Find where the given text appears and provide that cell's center as [X, Y] coordinate. 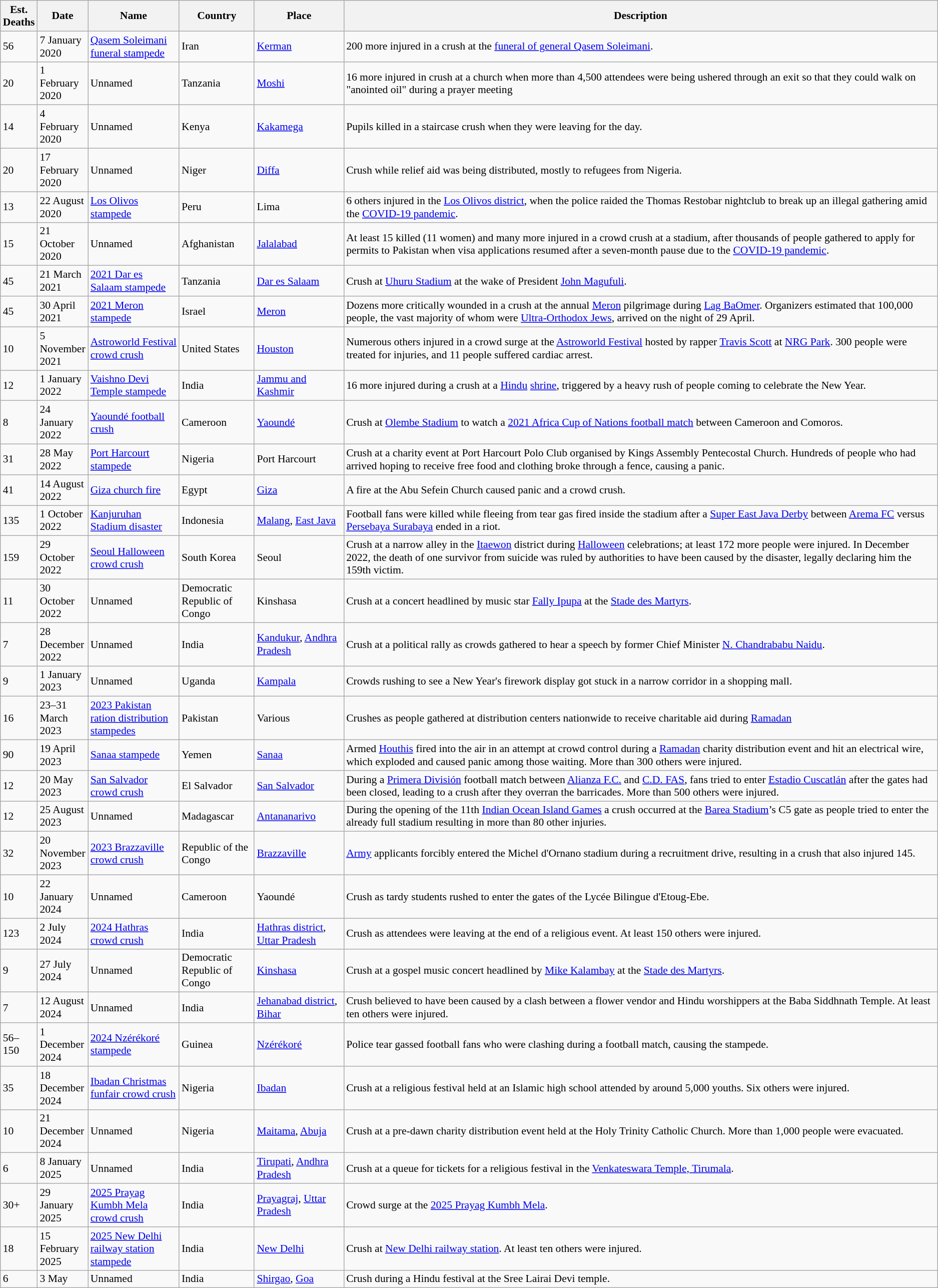
2025 New Delhi railway station stampede [134, 1249]
Crowds rushing to see a New Year's firework display got stuck in a narrow corridor in a shopping mall. [640, 682]
Egypt [217, 490]
27 July 2024 [62, 971]
Crush as tardy students rushed to enter the gates of the Lycée Bilingue d'Etoug-Ebe. [640, 897]
Indonesia [217, 520]
Crush at Olembe Stadium to watch a 2021 Africa Cup of Nations football match between Cameroon and Comoros. [640, 422]
Various [299, 719]
Los Olivos stampede [134, 207]
Name [134, 16]
15 [19, 244]
1 February 2020 [62, 83]
Diffa [299, 170]
Crowd surge at the 2025 Prayag Kumbh Mela. [640, 1205]
14 [19, 127]
30+ [19, 1205]
Crush as attendees were leaving at the end of a religious event. At least 150 others were injured. [640, 934]
Tirupati, Andhra Pradesh [299, 1168]
2024 Hathras crowd crush [134, 934]
22 January 2024 [62, 897]
Yaoundé football crush [134, 422]
Sanaa stampede [134, 756]
Prayagraj, Uttar Pradesh [299, 1205]
Kampala [299, 682]
2021 Meron stampede [134, 311]
Hathras district, Uttar Pradesh [299, 934]
7 January 2020 [62, 46]
Houston [299, 348]
135 [19, 520]
Nzérékoré [299, 1045]
Yemen [217, 756]
24 January 2022 [62, 422]
Republic of the Congo [217, 854]
1 December 2024 [62, 1045]
Guinea [217, 1045]
20 May 2023 [62, 786]
31 [19, 459]
Malang, East Java [299, 520]
Pupils killed in a staircase crush when they were leaving for the day. [640, 127]
South Korea [217, 557]
29 January 2025 [62, 1205]
Pakistan [217, 719]
25 August 2023 [62, 817]
18 [19, 1249]
Peru [217, 207]
11 [19, 601]
2023 Brazzaville crowd crush [134, 854]
20 November 2023 [62, 854]
Ibadan Christmas funfair crowd crush [134, 1088]
Lima [299, 207]
Kanjuruhan Stadium disaster [134, 520]
Army applicants forcibly entered the Michel d'Ornano stadium during a recruitment drive, resulting in a crush that also injured 145. [640, 854]
Port Harcourt stampede [134, 459]
23–31 March 2023 [62, 719]
Country [217, 16]
2025 Prayag Kumbh Mela crowd crush [134, 1205]
16 [19, 719]
2024 Nzérékoré stampede [134, 1045]
14 August 2022 [62, 490]
30 October 2022 [62, 601]
8 [19, 422]
17 February 2020 [62, 170]
1 January 2022 [62, 385]
Description [640, 16]
2023 Pakistan ration distribution stampedes [134, 719]
Brazzaville [299, 854]
21 March 2021 [62, 281]
Crush at a queue for tickets for a religious festival in the Venkateswara Temple, Tirumala. [640, 1168]
Qasem Soleimani funeral stampede [134, 46]
Shirgao, Goa [299, 1279]
Crush at Uhuru Stadium at the wake of President John Magufuli. [640, 281]
18 December 2024 [62, 1088]
15 February 2025 [62, 1249]
8 January 2025 [62, 1168]
13 [19, 207]
Jehanabad district, Bihar [299, 1008]
Vaishno Devi Temple stampede [134, 385]
Crushes as people gathered at distribution centers nationwide to receive charitable aid during Ramadan [640, 719]
Meron [299, 311]
21 December 2024 [62, 1131]
1 October 2022 [62, 520]
Dar es Salaam [299, 281]
Crush at a religious festival held at an Islamic high school attended by around 5,000 youths. Six others were injured. [640, 1088]
Kenya [217, 127]
21 October 2020 [62, 244]
1 January 2023 [62, 682]
123 [19, 934]
Madagascar [217, 817]
Jalalabad [299, 244]
Crush at a gospel music concert headlined by Mike Kalambay at the Stade des Martyrs. [640, 971]
30 April 2021 [62, 311]
12 August 2024 [62, 1008]
19 April 2023 [62, 756]
Antananarivo [299, 817]
Crush at New Delhi railway station. At least ten others were injured. [640, 1249]
Israel [217, 311]
28 May 2022 [62, 459]
28 December 2022 [62, 645]
32 [19, 854]
Moshi [299, 83]
Crush at a concert headlined by music star Fally Ipupa at the Stade des Martyrs. [640, 601]
Niger [217, 170]
2021 Dar es Salaam stampede [134, 281]
Maitama, Abuja [299, 1131]
Giza church fire [134, 490]
Port Harcourt [299, 459]
Seoul Halloween crowd crush [134, 557]
Crush at a political rally as crowds gathered to hear a speech by former Chief Minister N. Chandrababu Naidu. [640, 645]
San Salvador crowd crush [134, 786]
200 more injured in a crush at the funeral of general Qasem Soleimani. [640, 46]
Crush during a Hindu festival at the Sree Lairai Devi temple. [640, 1279]
Date [62, 16]
El Salvador [217, 786]
4 February 2020 [62, 127]
56–150 [19, 1045]
Seoul [299, 557]
Uganda [217, 682]
San Salvador [299, 786]
16 more injured during a crush at a Hindu shrine, triggered by a heavy rush of people coming to celebrate the New Year. [640, 385]
3 May [62, 1279]
United States [217, 348]
159 [19, 557]
Kakamega [299, 127]
Giza [299, 490]
New Delhi [299, 1249]
Est. Deaths [19, 16]
Kerman [299, 46]
Astroworld Festival crowd crush [134, 348]
Crush while relief aid was being distributed, mostly to refugees from Nigeria. [640, 170]
Place [299, 16]
Ibadan [299, 1088]
56 [19, 46]
Jammu and Kashmir [299, 385]
Afghanistan [217, 244]
5 November 2021 [62, 348]
Iran [217, 46]
A fire at the Abu Sefein Church caused panic and a crowd crush. [640, 490]
35 [19, 1088]
41 [19, 490]
29 October 2022 [62, 557]
Crush at a pre-dawn charity distribution event held at the Holy Trinity Catholic Church. More than 1,000 people were evacuated. [640, 1131]
22 August 2020 [62, 207]
Police tear gassed football fans who were clashing during a football match, causing the stampede. [640, 1045]
Kandukur, Andhra Pradesh [299, 645]
2 July 2024 [62, 934]
Sanaa [299, 756]
90 [19, 756]
